From the cell containing the given text, extract its center point as [x, y] coordinate. 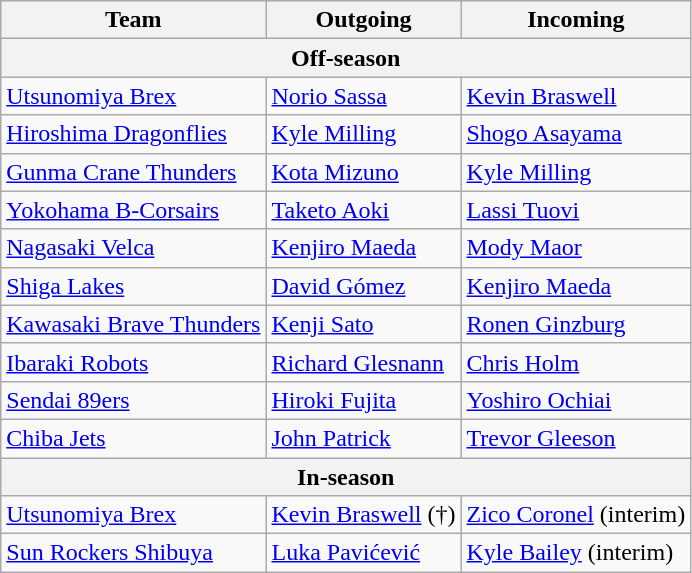
Luka Pavićević [364, 553]
Trevor Gleeson [576, 438]
David Gómez [364, 286]
Taketo Aoki [364, 210]
Kawasaki Brave Thunders [134, 324]
Norio Sassa [364, 96]
Shiga Lakes [134, 286]
Ronen Ginzburg [576, 324]
Hiroshima Dragonflies [134, 134]
Team [134, 20]
Kyle Bailey (interim) [576, 553]
Kota Mizuno [364, 172]
Sendai 89ers [134, 400]
Nagasaki Velca [134, 248]
Richard Glesnann [364, 362]
Yokohama B-Corsairs [134, 210]
In-season [346, 477]
John Patrick [364, 438]
Kevin Braswell (†) [364, 515]
Hiroki Fujita [364, 400]
Zico Coronel (interim) [576, 515]
Yoshiro Ochiai [576, 400]
Mody Maor [576, 248]
Sun Rockers Shibuya [134, 553]
Outgoing [364, 20]
Gunma Crane Thunders [134, 172]
Kevin Braswell [576, 96]
Incoming [576, 20]
Chris Holm [576, 362]
Ibaraki Robots [134, 362]
Lassi Tuovi [576, 210]
Chiba Jets [134, 438]
Kenji Sato [364, 324]
Off-season [346, 58]
Shogo Asayama [576, 134]
